Find where the given text appears and provide that cell's center as (x, y) coordinate. 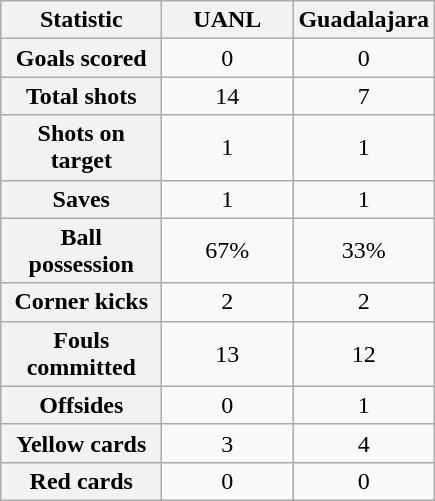
13 (228, 354)
3 (228, 443)
Fouls committed (82, 354)
Offsides (82, 405)
4 (364, 443)
Red cards (82, 481)
Ball possession (82, 250)
7 (364, 96)
Shots on target (82, 148)
Total shots (82, 96)
33% (364, 250)
14 (228, 96)
67% (228, 250)
Corner kicks (82, 302)
Guadalajara (364, 20)
Saves (82, 199)
Goals scored (82, 58)
12 (364, 354)
UANL (228, 20)
Statistic (82, 20)
Yellow cards (82, 443)
